Output the [x, y] coordinate of the center of the cell containing the given text.  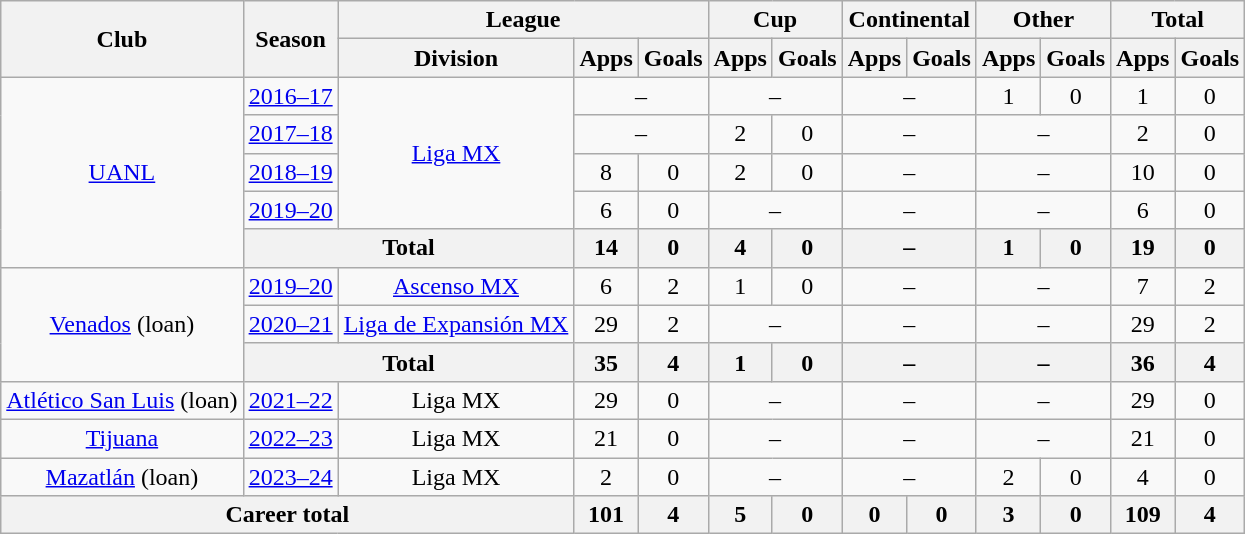
Ascenso MX [456, 286]
2022–23 [290, 438]
109 [1143, 515]
2017–18 [290, 134]
Tijuana [122, 438]
League [523, 20]
2018–19 [290, 172]
2023–24 [290, 477]
Mazatlán (loan) [122, 477]
Continental [909, 20]
14 [606, 248]
Cup [775, 20]
Other [1043, 20]
2021–22 [290, 400]
7 [1143, 286]
Season [290, 39]
35 [606, 362]
Club [122, 39]
5 [740, 515]
Division [456, 58]
Liga de Expansión MX [456, 324]
101 [606, 515]
19 [1143, 248]
Atlético San Luis (loan) [122, 400]
36 [1143, 362]
Venados (loan) [122, 324]
2016–17 [290, 96]
Career total [288, 515]
8 [606, 172]
10 [1143, 172]
2020–21 [290, 324]
UANL [122, 172]
3 [1008, 515]
